Pinpoint the cell where the given text exists, returning its [x, y] midpoint coordinate. 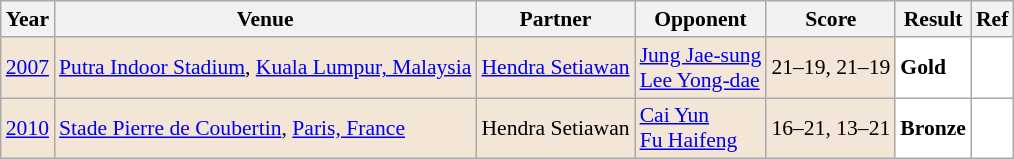
Score [830, 19]
Stade Pierre de Coubertin, Paris, France [265, 128]
Result [933, 19]
Jung Jae-sung Lee Yong-dae [701, 68]
Bronze [933, 128]
2007 [28, 68]
Ref [992, 19]
Gold [933, 68]
Cai Yun Fu Haifeng [701, 128]
Putra Indoor Stadium, Kuala Lumpur, Malaysia [265, 68]
16–21, 13–21 [830, 128]
Partner [555, 19]
21–19, 21–19 [830, 68]
Year [28, 19]
Venue [265, 19]
2010 [28, 128]
Opponent [701, 19]
